Return the [X, Y] coordinate for the center point of the cell that contains the specified text.  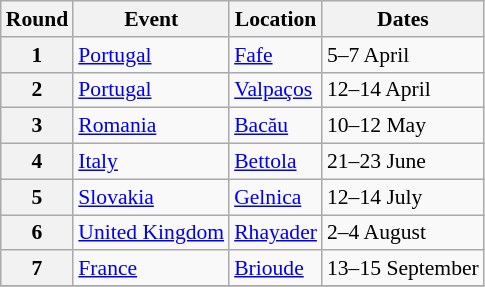
Romania [151, 126]
Fafe [276, 55]
5–7 April [403, 55]
10–12 May [403, 126]
Location [276, 19]
United Kingdom [151, 233]
Italy [151, 162]
12–14 July [403, 197]
Gelnica [276, 197]
13–15 September [403, 269]
21–23 June [403, 162]
Rhayader [276, 233]
12–14 April [403, 90]
3 [38, 126]
4 [38, 162]
2 [38, 90]
Event [151, 19]
1 [38, 55]
Valpaços [276, 90]
2–4 August [403, 233]
6 [38, 233]
5 [38, 197]
Brioude [276, 269]
7 [38, 269]
Dates [403, 19]
Bettola [276, 162]
Round [38, 19]
Slovakia [151, 197]
Bacău [276, 126]
France [151, 269]
